Scan for the cell matching the given text and deliver its [X, Y] coordinate at center. 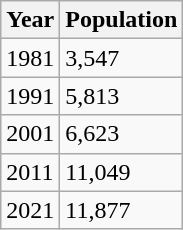
2001 [30, 134]
2011 [30, 172]
Population [122, 20]
5,813 [122, 96]
Year [30, 20]
11,049 [122, 172]
2021 [30, 210]
1991 [30, 96]
3,547 [122, 58]
1981 [30, 58]
11,877 [122, 210]
6,623 [122, 134]
